Return the (X, Y) coordinate for the center point of the cell that contains the specified text.  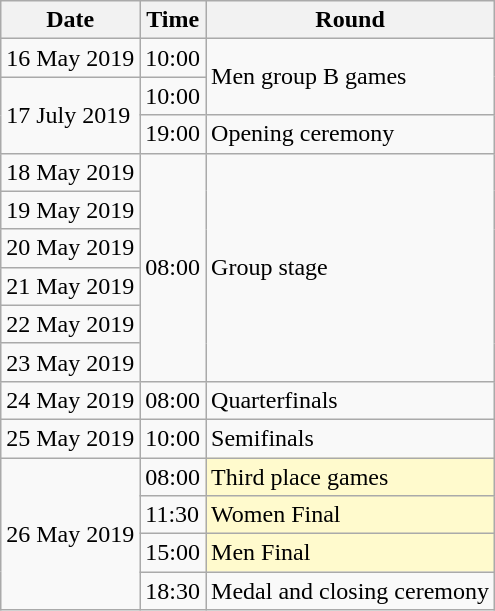
17 July 2019 (70, 115)
Women Final (350, 515)
19:00 (173, 134)
26 May 2019 (70, 534)
Third place games (350, 477)
11:30 (173, 515)
Quarterfinals (350, 400)
Time (173, 20)
Semifinals (350, 438)
18:30 (173, 591)
25 May 2019 (70, 438)
16 May 2019 (70, 58)
Round (350, 20)
Men group B games (350, 77)
Men Final (350, 553)
Opening ceremony (350, 134)
Date (70, 20)
18 May 2019 (70, 172)
19 May 2019 (70, 210)
15:00 (173, 553)
24 May 2019 (70, 400)
20 May 2019 (70, 248)
21 May 2019 (70, 286)
Medal and closing ceremony (350, 591)
Group stage (350, 267)
23 May 2019 (70, 362)
22 May 2019 (70, 324)
